Locate the cell with the specified text and output its [x, y] center coordinate. 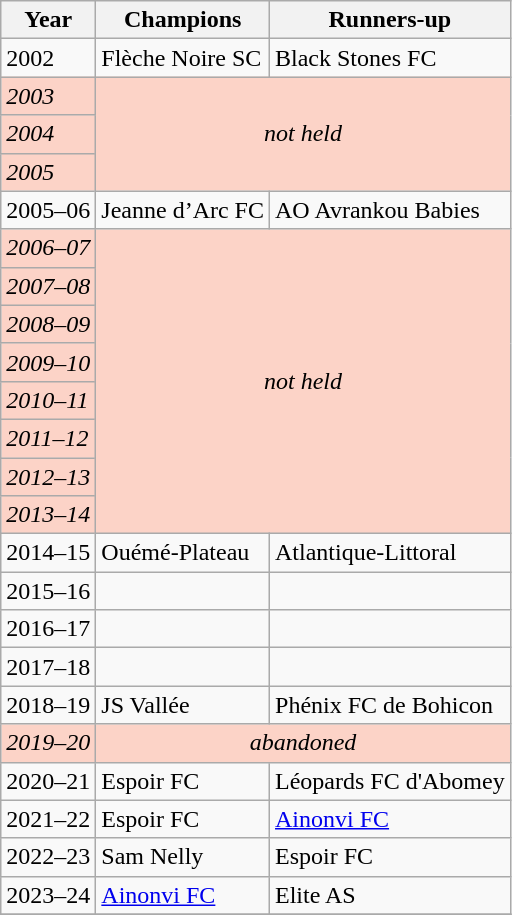
abandoned [303, 743]
Atlantique-Littoral [390, 553]
2020–21 [48, 781]
Jeanne d’Arc FC [183, 210]
2006–07 [48, 248]
Runners-up [390, 20]
Black Stones FC [390, 58]
Léopards FC d'Abomey [390, 781]
2003 [48, 96]
2017–18 [48, 667]
Phénix FC de Bohicon [390, 705]
2004 [48, 134]
Ouémé-Plateau [183, 553]
Champions [183, 20]
2007–08 [48, 286]
2022–23 [48, 857]
2008–09 [48, 324]
2013–14 [48, 515]
2010–11 [48, 400]
2016–17 [48, 629]
AO Avrankou Babies [390, 210]
Elite AS [390, 895]
2002 [48, 58]
2021–22 [48, 819]
JS Vallée [183, 705]
2011–12 [48, 438]
2009–10 [48, 362]
2015–16 [48, 591]
Sam Nelly [183, 857]
2019–20 [48, 743]
Flèche Noire SC [183, 58]
2005–06 [48, 210]
2018–19 [48, 705]
2012–13 [48, 477]
Year [48, 20]
2014–15 [48, 553]
2023–24 [48, 895]
2005 [48, 172]
